Search for the cell housing the specified text and yield its [X, Y] center coordinate. 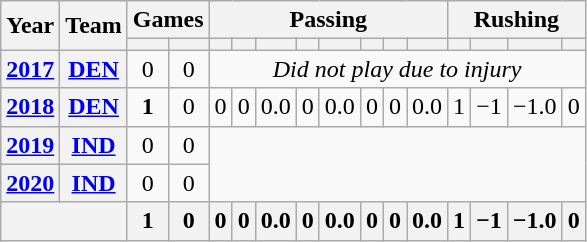
2020 [30, 183]
2019 [30, 145]
Games [168, 20]
2017 [30, 69]
Did not play due to injury [397, 69]
Rushing [517, 20]
2018 [30, 107]
Passing [328, 20]
Year [30, 26]
Team [94, 26]
